Scan for the cell matching the given text and deliver its (x, y) coordinate at center. 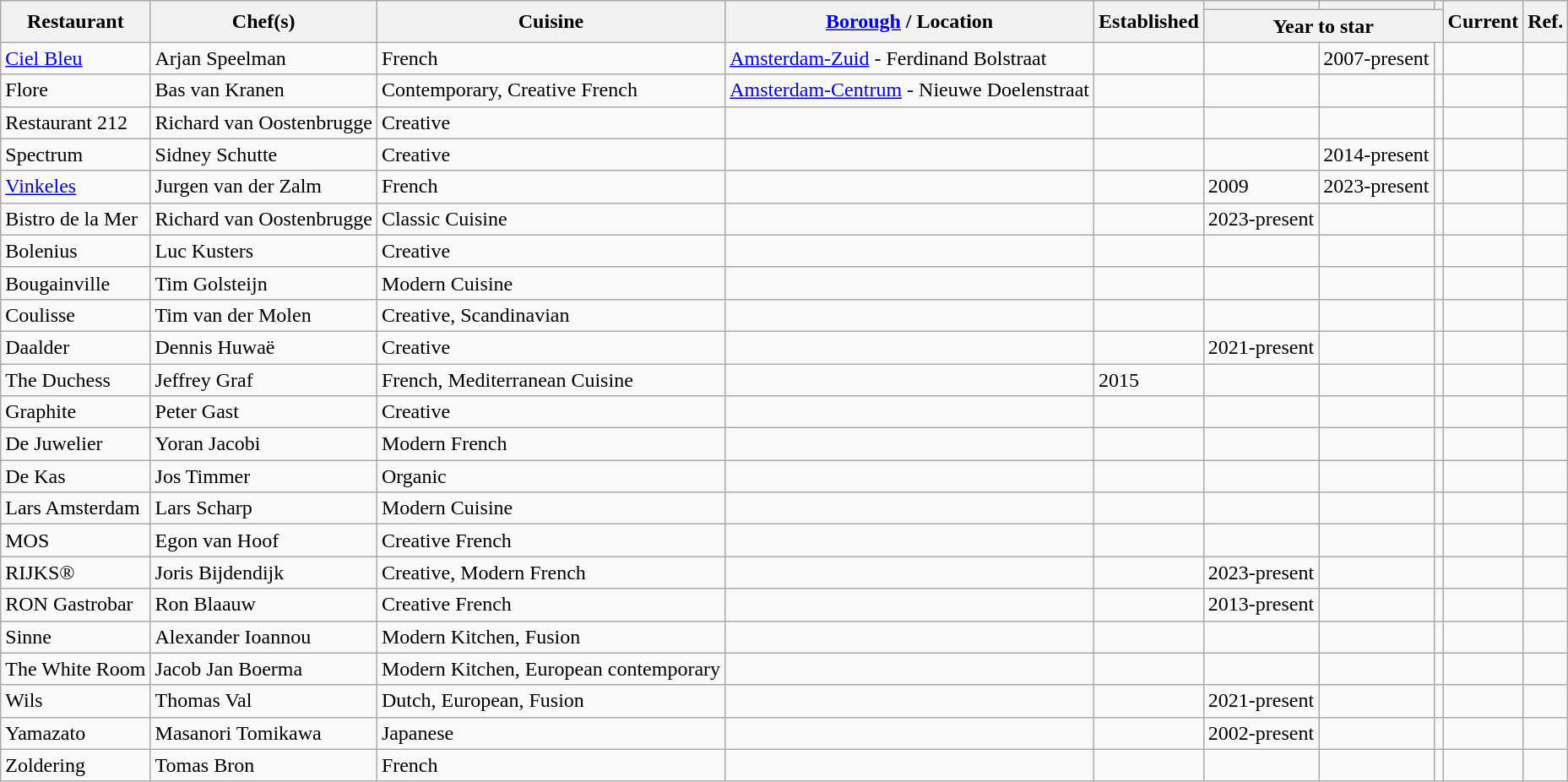
Year to star (1323, 26)
Zoldering (76, 765)
Modern Kitchen, Fusion (551, 637)
Yamazato (76, 733)
Restaurant 212 (76, 122)
Dennis Huwaë (263, 347)
2014-present (1376, 155)
Flore (76, 90)
MOS (76, 540)
Bistro de la Mer (76, 219)
Contemporary, Creative French (551, 90)
Established (1149, 22)
Masanori Tomikawa (263, 733)
Borough / Location (910, 22)
2013-present (1261, 605)
Daalder (76, 347)
2002-present (1261, 733)
Spectrum (76, 155)
Japanese (551, 733)
Cuisine (551, 22)
De Juwelier (76, 444)
French, Mediterranean Cuisine (551, 379)
Amsterdam-Zuid - Ferdinand Bolstraat (910, 58)
2007-present (1376, 58)
Sinne (76, 637)
Joris Bijdendijk (263, 573)
Peter Gast (263, 412)
Ron Blaauw (263, 605)
Jos Timmer (263, 476)
RIJKS® (76, 573)
Jacob Jan Boerma (263, 669)
Lars Scharp (263, 508)
The White Room (76, 669)
De Kas (76, 476)
Modern French (551, 444)
Tim van der Molen (263, 315)
Creative, Scandinavian (551, 315)
Classic Cuisine (551, 219)
Wils (76, 701)
Restaurant (76, 22)
Thomas Val (263, 701)
Sidney Schutte (263, 155)
Tim Golsteijn (263, 283)
Yoran Jacobi (263, 444)
Current (1483, 22)
Lars Amsterdam (76, 508)
Tomas Bron (263, 765)
Vinkeles (76, 187)
Jurgen van der Zalm (263, 187)
Organic (551, 476)
The Duchess (76, 379)
Coulisse (76, 315)
Bougainville (76, 283)
2009 (1261, 187)
Bolenius (76, 251)
Chef(s) (263, 22)
Dutch, European, Fusion (551, 701)
Luc Kusters (263, 251)
Modern Kitchen, European contemporary (551, 669)
2015 (1149, 379)
Alexander Ioannou (263, 637)
Ciel Bleu (76, 58)
Egon van Hoof (263, 540)
RON Gastrobar (76, 605)
Jeffrey Graf (263, 379)
Arjan Speelman (263, 58)
Bas van Kranen (263, 90)
Ref. (1545, 22)
Graphite (76, 412)
Amsterdam-Centrum - Nieuwe Doelenstraat (910, 90)
Creative, Modern French (551, 573)
